For the text-containing cell, return its midpoint in (x, y) coordinate format. 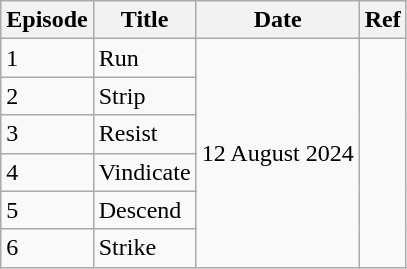
Strip (144, 96)
5 (47, 210)
3 (47, 134)
Date (278, 20)
Ref (382, 20)
Descend (144, 210)
2 (47, 96)
6 (47, 248)
Strike (144, 248)
4 (47, 172)
1 (47, 58)
12 August 2024 (278, 153)
Vindicate (144, 172)
Episode (47, 20)
Run (144, 58)
Resist (144, 134)
Title (144, 20)
